Locate the cell with the specified text and output its [x, y] center coordinate. 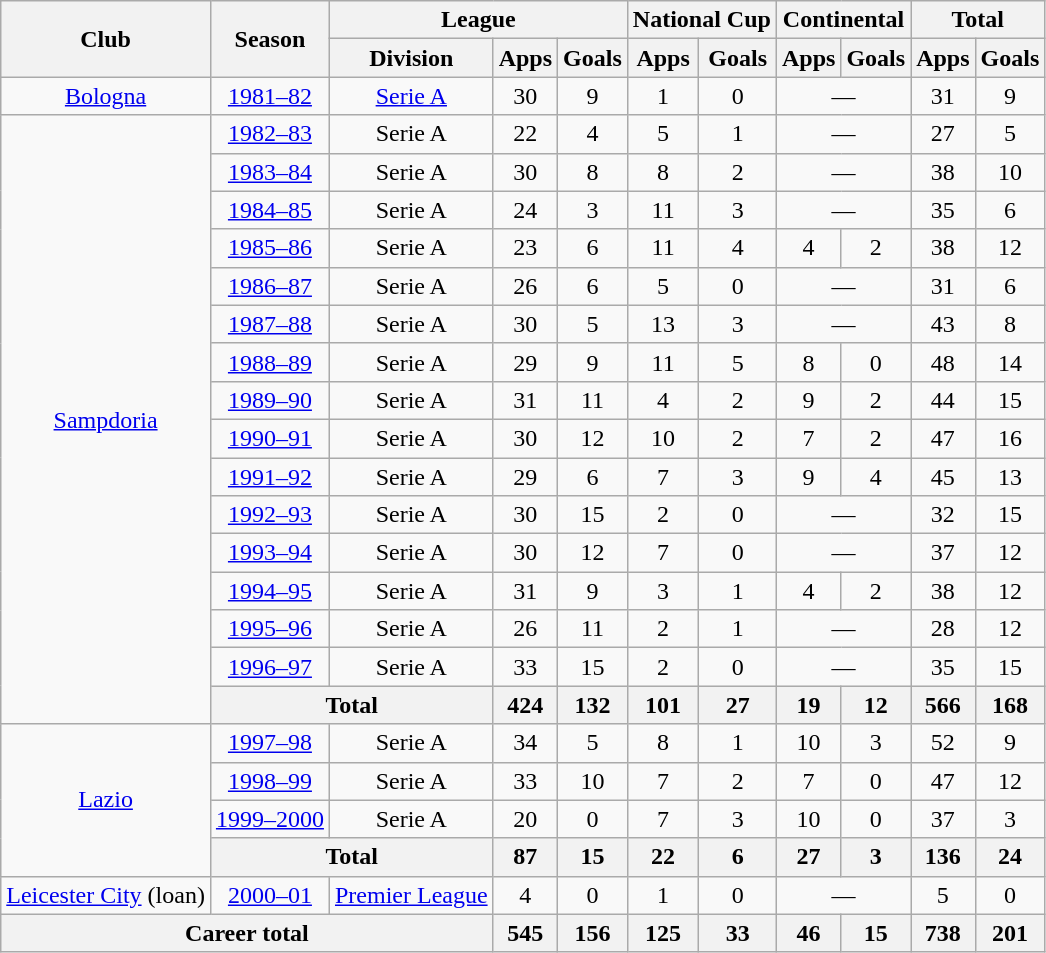
87 [525, 857]
424 [525, 705]
46 [808, 933]
1990–91 [270, 438]
28 [943, 629]
1995–96 [270, 629]
48 [943, 362]
1987–88 [270, 324]
20 [525, 819]
Lazio [106, 800]
1997–98 [270, 743]
738 [943, 933]
1989–90 [270, 400]
44 [943, 400]
566 [943, 705]
Premier League [411, 895]
League [478, 20]
Season [270, 39]
201 [1010, 933]
52 [943, 743]
2000–01 [270, 895]
1988–89 [270, 362]
136 [943, 857]
43 [943, 324]
101 [663, 705]
1984–85 [270, 210]
1986–87 [270, 286]
34 [525, 743]
1982–83 [270, 134]
1983–84 [270, 172]
545 [525, 933]
Leicester City (loan) [106, 895]
16 [1010, 438]
23 [525, 248]
Continental [843, 20]
National Cup [702, 20]
1998–99 [270, 781]
168 [1010, 705]
125 [663, 933]
Career total [247, 933]
1994–95 [270, 591]
1981–82 [270, 96]
132 [593, 705]
1999–2000 [270, 819]
32 [943, 515]
1996–97 [270, 667]
Sampdoria [106, 420]
14 [1010, 362]
Club [106, 39]
1993–94 [270, 553]
Division [411, 58]
1991–92 [270, 477]
45 [943, 477]
156 [593, 933]
19 [808, 705]
1985–86 [270, 248]
Bologna [106, 96]
1992–93 [270, 515]
